From the cell containing the given text, extract its center point as (x, y) coordinate. 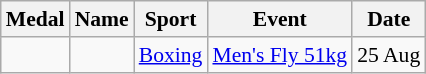
Sport (171, 19)
Date (388, 19)
Name (102, 19)
Event (280, 19)
Boxing (171, 55)
Medal (36, 19)
Men's Fly 51kg (280, 55)
25 Aug (388, 55)
